Return (x, y) of the center of cell containing provided text 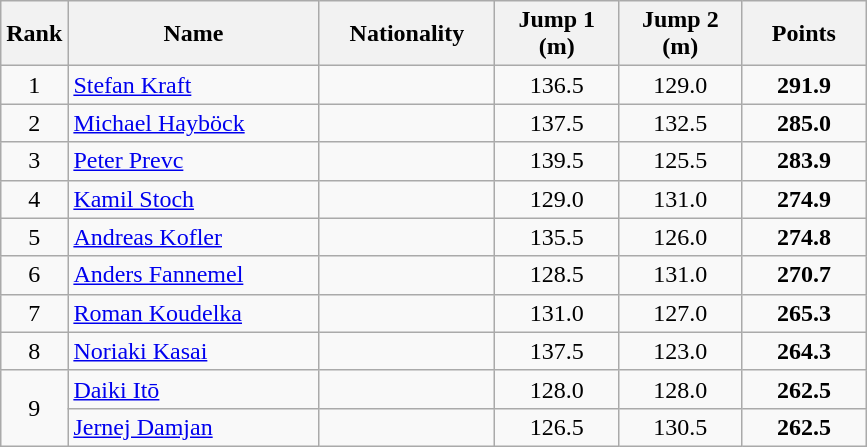
128.5 (557, 275)
Daiki Itō (194, 389)
Stefan Kraft (194, 85)
3 (34, 161)
Michael Hayböck (194, 123)
Noriaki Kasai (194, 351)
Rank (34, 34)
Jernej Damjan (194, 427)
136.5 (557, 85)
126.5 (557, 427)
Jump 1 (m) (557, 34)
132.5 (681, 123)
Kamil Stoch (194, 199)
Nationality (407, 34)
Andreas Kofler (194, 237)
5 (34, 237)
7 (34, 313)
283.9 (804, 161)
270.7 (804, 275)
265.3 (804, 313)
Points (804, 34)
1 (34, 85)
Jump 2 (m) (681, 34)
123.0 (681, 351)
4 (34, 199)
264.3 (804, 351)
274.8 (804, 237)
139.5 (557, 161)
Anders Fannemel (194, 275)
274.9 (804, 199)
127.0 (681, 313)
291.9 (804, 85)
135.5 (557, 237)
125.5 (681, 161)
6 (34, 275)
130.5 (681, 427)
8 (34, 351)
285.0 (804, 123)
Name (194, 34)
Peter Prevc (194, 161)
2 (34, 123)
126.0 (681, 237)
Roman Koudelka (194, 313)
9 (34, 408)
